Identify which cell holds the provided text, then report its (x, y) central coordinate. 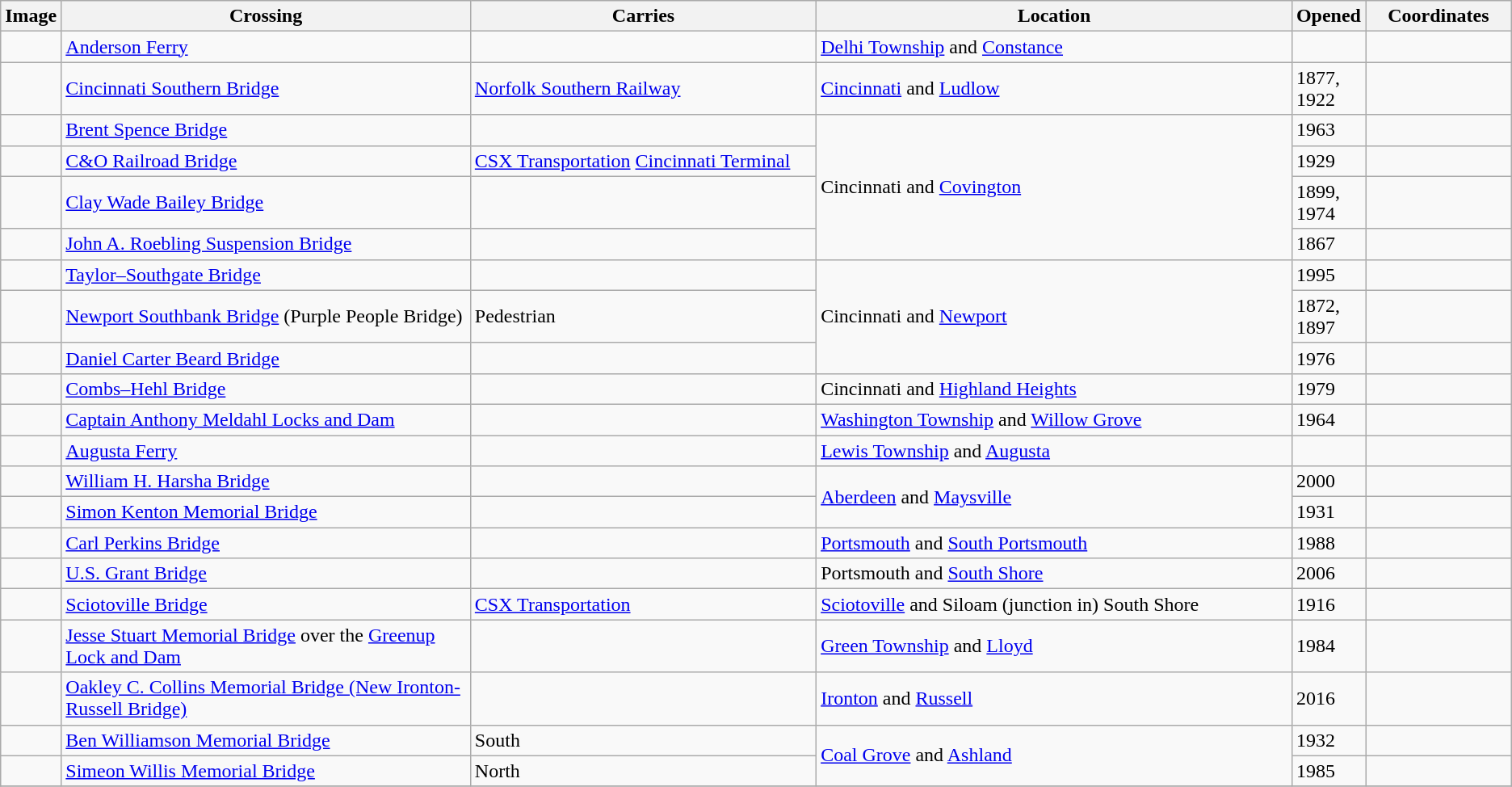
William H. Harsha Bridge (267, 482)
Simon Kenton Memorial Bridge (267, 512)
Sciotoville Bridge (267, 604)
1976 (1328, 358)
Lewis Township and Augusta (1055, 450)
1932 (1328, 740)
Cincinnati Southern Bridge (267, 89)
Cincinnati and Ludlow (1055, 89)
Aberdeen and Maysville (1055, 497)
1872, 1897 (1328, 317)
Green Township and Lloyd (1055, 646)
Augusta Ferry (267, 450)
Image (31, 16)
Opened (1328, 16)
2000 (1328, 482)
Sciotoville and Siloam (junction in) South Shore (1055, 604)
Location (1055, 16)
Cincinnati and Highland Heights (1055, 389)
Carries (643, 16)
1964 (1328, 419)
Crossing (267, 16)
Clay Wade Bailey Bridge (267, 202)
CSX Transportation (643, 604)
Carl Perkins Bridge (267, 543)
Captain Anthony Meldahl Locks and Dam (267, 419)
1899, 1974 (1328, 202)
1995 (1328, 275)
Simeon Willis Memorial Bridge (267, 771)
2006 (1328, 574)
Brent Spence Bridge (267, 130)
Combs–Hehl Bridge (267, 389)
Norfolk Southern Railway (643, 89)
Newport Southbank Bridge (Purple People Bridge) (267, 317)
CSX Transportation Cincinnati Terminal (643, 161)
Cincinnati and Covington (1055, 187)
Anderson Ferry (267, 47)
North (643, 771)
Coal Grove and Ashland (1055, 755)
Ben Williamson Memorial Bridge (267, 740)
1979 (1328, 389)
Pedestrian (643, 317)
1916 (1328, 604)
Delhi Township and Constance (1055, 47)
John A. Roebling Suspension Bridge (267, 244)
Portsmouth and South Portsmouth (1055, 543)
1988 (1328, 543)
Cincinnati and Newport (1055, 317)
1929 (1328, 161)
1963 (1328, 130)
1877, 1922 (1328, 89)
1931 (1328, 512)
1985 (1328, 771)
2016 (1328, 698)
South (643, 740)
Taylor–Southgate Bridge (267, 275)
Jesse Stuart Memorial Bridge over the Greenup Lock and Dam (267, 646)
Washington Township and Willow Grove (1055, 419)
Ironton and Russell (1055, 698)
Coordinates (1438, 16)
C&O Railroad Bridge (267, 161)
U.S. Grant Bridge (267, 574)
Daniel Carter Beard Bridge (267, 358)
1867 (1328, 244)
1984 (1328, 646)
Portsmouth and South Shore (1055, 574)
Oakley C. Collins Memorial Bridge (New Ironton-Russell Bridge) (267, 698)
